Pinpoint the cell where the given text exists, returning its [X, Y] midpoint coordinate. 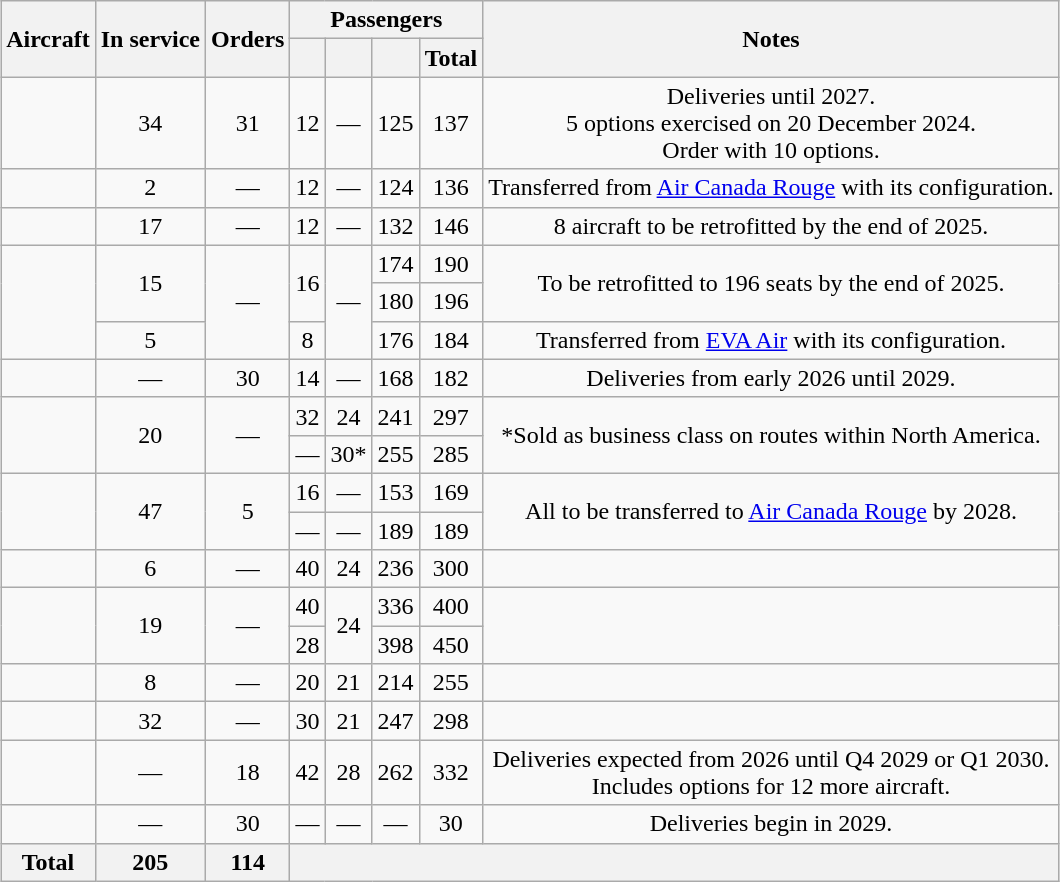
18 [248, 772]
285 [451, 454]
241 [396, 416]
136 [451, 188]
31 [248, 123]
400 [451, 607]
336 [396, 607]
Deliveries begin in 2029. [772, 824]
300 [451, 569]
168 [396, 378]
Aircraft [48, 39]
Notes [772, 39]
42 [308, 772]
176 [396, 340]
Transferred from Air Canada Rouge with its configuration. [772, 188]
298 [451, 721]
6 [150, 569]
To be retrofitted to 196 seats by the end of 2025. [772, 283]
15 [150, 283]
34 [150, 123]
All to be transferred to Air Canada Rouge by 2028. [772, 511]
30* [348, 454]
19 [150, 626]
Deliveries from early 2026 until 2029. [772, 378]
Passengers [386, 20]
132 [396, 226]
184 [451, 340]
174 [396, 264]
17 [150, 226]
114 [248, 862]
14 [308, 378]
332 [451, 772]
169 [451, 492]
Orders [248, 39]
214 [396, 683]
Deliveries until 2027.5 options exercised on 20 December 2024.Order with 10 options. [772, 123]
2 [150, 188]
196 [451, 302]
146 [451, 226]
182 [451, 378]
In service [150, 39]
Deliveries expected from 2026 until Q4 2029 or Q1 2030.Includes options for 12 more aircraft. [772, 772]
47 [150, 511]
180 [396, 302]
153 [396, 492]
297 [451, 416]
247 [396, 721]
236 [396, 569]
190 [451, 264]
Transferred from EVA Air with its configuration. [772, 340]
398 [396, 645]
137 [451, 123]
8 aircraft to be retrofitted by the end of 2025. [772, 226]
450 [451, 645]
262 [396, 772]
*Sold as business class on routes within North America. [772, 435]
125 [396, 123]
205 [150, 862]
124 [396, 188]
